Return (X, Y) of the center of cell containing provided text 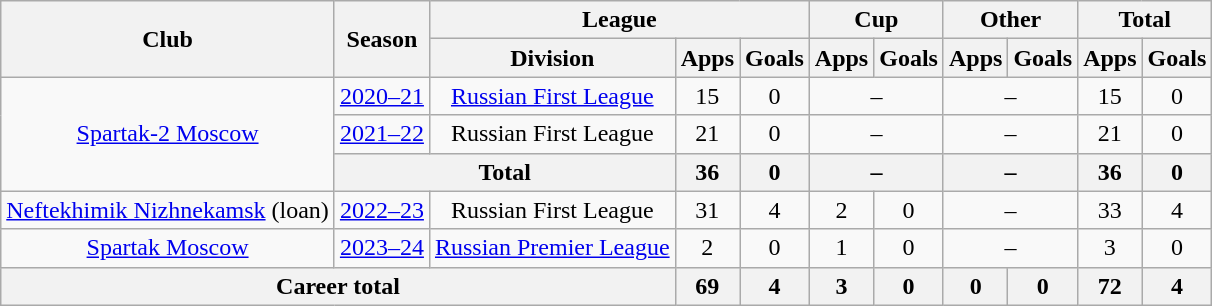
33 (1110, 210)
Club (168, 39)
Neftekhimik Nizhnekamsk (loan) (168, 210)
Cup (876, 20)
2021–22 (382, 134)
72 (1110, 286)
Division (552, 58)
69 (707, 286)
League (619, 20)
2022–23 (382, 210)
Russian Premier League (552, 248)
Career total (338, 286)
31 (707, 210)
Spartak Moscow (168, 248)
1 (841, 248)
2023–24 (382, 248)
Spartak-2 Moscow (168, 134)
Other (1010, 20)
Season (382, 39)
2020–21 (382, 96)
